Capture the cell that displays the provided text and extract its (x, y) central coordinate. 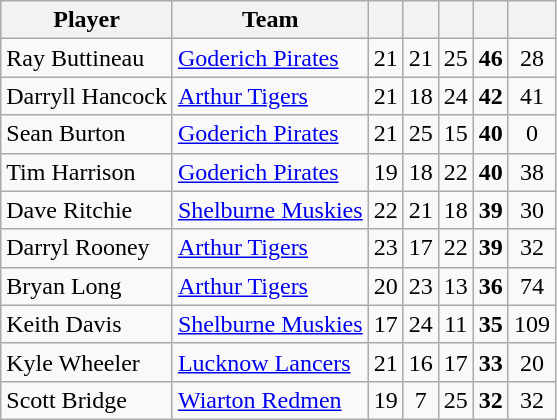
15 (456, 134)
Player (87, 20)
38 (532, 172)
35 (490, 324)
33 (490, 362)
Scott Bridge (87, 400)
Tim Harrison (87, 172)
36 (490, 286)
Kyle Wheeler (87, 362)
Wiarton Redmen (270, 400)
46 (490, 58)
Keith Davis (87, 324)
Team (270, 20)
109 (532, 324)
Darryl Rooney (87, 248)
Sean Burton (87, 134)
13 (456, 286)
Ray Buttineau (87, 58)
Dave Ritchie (87, 210)
0 (532, 134)
28 (532, 58)
Bryan Long (87, 286)
7 (420, 400)
Lucknow Lancers (270, 362)
Darryll Hancock (87, 96)
42 (490, 96)
41 (532, 96)
11 (456, 324)
16 (420, 362)
74 (532, 286)
30 (532, 210)
